Determine the [X, Y] coordinate at the center of the cell enclosing the given text.  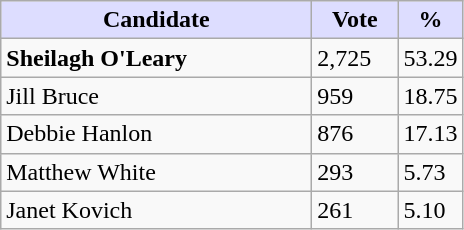
5.10 [430, 210]
Matthew White [156, 172]
Vote [355, 20]
18.75 [430, 96]
2,725 [355, 58]
876 [355, 134]
17.13 [430, 134]
53.29 [430, 58]
Jill Bruce [156, 96]
261 [355, 210]
959 [355, 96]
Sheilagh O'Leary [156, 58]
% [430, 20]
293 [355, 172]
Debbie Hanlon [156, 134]
Candidate [156, 20]
Janet Kovich [156, 210]
5.73 [430, 172]
